Identify which cell holds the provided text, then report its (x, y) central coordinate. 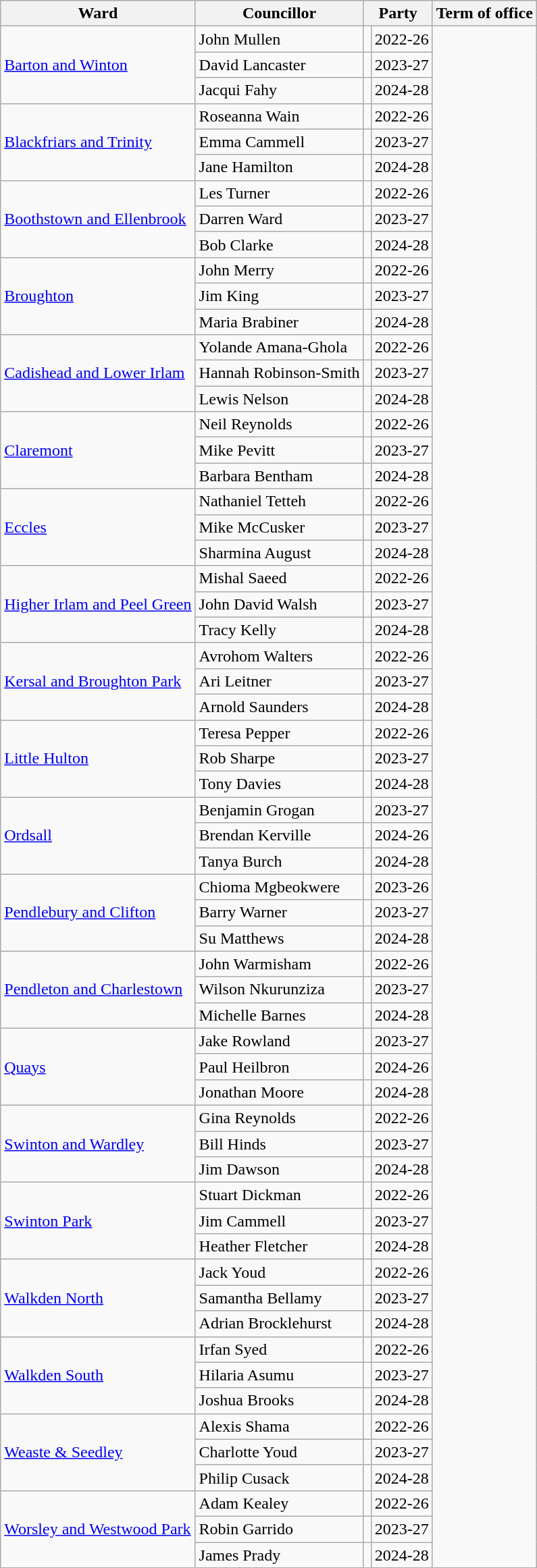
Arnold Saunders (280, 707)
Heather Fletcher (280, 1247)
Les Turner (280, 193)
Teresa Pepper (280, 732)
Mishal Saeed (280, 578)
Term of office (484, 13)
Yolande Amana-Ghola (280, 348)
Ordsall (98, 836)
Swinton Park (98, 1221)
Jim King (280, 296)
Walkden South (98, 1375)
Barry Warner (280, 913)
Blackfriars and Trinity (98, 142)
Tracy Kelly (280, 630)
Barbara Bentham (280, 476)
Philip Cusack (280, 1478)
Wilson Nkurunziza (280, 990)
Kersal and Broughton Park (98, 681)
Jacqui Fahy (280, 90)
Barton and Winton (98, 65)
Darren Ward (280, 219)
Sharmina August (280, 553)
Worsley and Westwood Park (98, 1529)
John Merry (280, 270)
James Prady (280, 1555)
Nathaniel Tetteh (280, 502)
Adrian Brocklehurst (280, 1324)
Boothstown and Ellenbrook (98, 219)
Broughton (98, 296)
Gina Reynolds (280, 1118)
Quays (98, 1066)
Neil Reynolds (280, 425)
Tony Davies (280, 784)
Jack Youd (280, 1272)
Stuart Dickman (280, 1195)
Rob Sharpe (280, 759)
Maria Brabiner (280, 322)
Weaste & Seedley (98, 1452)
Roseanna Wain (280, 116)
David Lancaster (280, 65)
Tanya Burch (280, 861)
Ward (98, 13)
Eccles (98, 527)
Little Hulton (98, 758)
Benjamin Grogan (280, 810)
John David Walsh (280, 604)
Bill Hinds (280, 1144)
Mike Pevitt (280, 450)
Paul Heilbron (280, 1066)
Hilaria Asumu (280, 1375)
Samantha Bellamy (280, 1298)
Avrohom Walters (280, 655)
Swinton and Wardley (98, 1143)
John Mullen (280, 39)
Brendan Kerville (280, 836)
Jonathan Moore (280, 1092)
Claremont (98, 450)
Jim Cammell (280, 1221)
Su Matthews (280, 938)
Irfan Syed (280, 1349)
Alexis Shama (280, 1426)
Pendlebury and Clifton (98, 913)
Jane Hamilton (280, 167)
Adam Kealey (280, 1503)
Joshua Brooks (280, 1401)
Cadishead and Lower Irlam (98, 373)
Charlotte Youd (280, 1452)
Hannah Robinson-Smith (280, 373)
Robin Garrido (280, 1529)
John Warmisham (280, 964)
Emma Cammell (280, 142)
Higher Irlam and Peel Green (98, 604)
2023-26 (401, 887)
Pendleton and Charlestown (98, 990)
Mike McCusker (280, 527)
Councillor (280, 13)
Lewis Nelson (280, 399)
Party (398, 13)
Chioma Mgbeokwere (280, 887)
Bob Clarke (280, 244)
Walkden North (98, 1298)
Ari Leitner (280, 681)
Jim Dawson (280, 1170)
Jake Rowland (280, 1041)
Michelle Barnes (280, 1015)
